Determine the [x, y] coordinate at the center of the cell enclosing the given text.  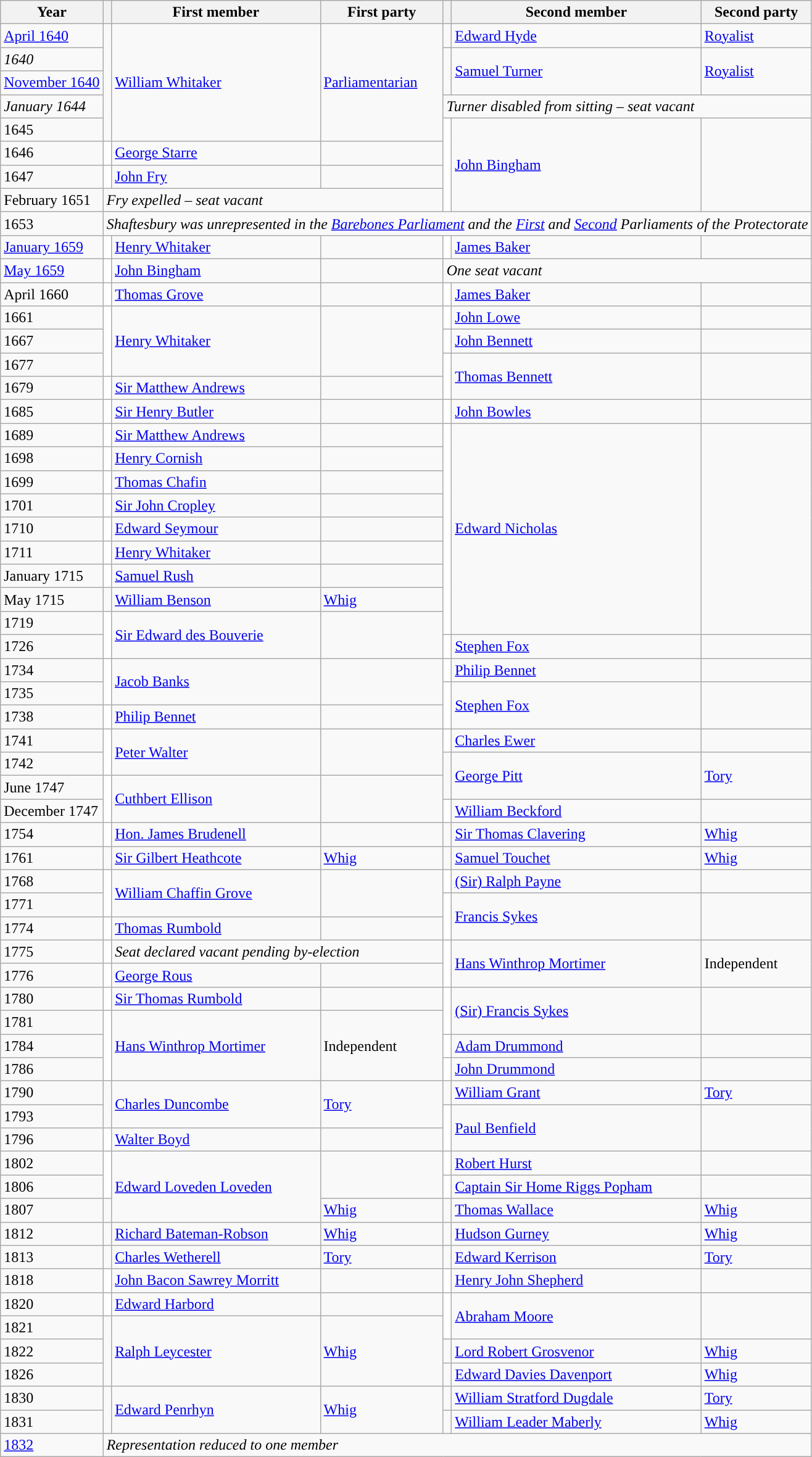
May 1715 [52, 599]
Francis Sykes [576, 916]
December 1747 [52, 811]
Cuthbert Ellison [216, 799]
1807 [52, 1210]
Captain Sir Home Riggs Popham [576, 1187]
Walter Boyd [216, 1140]
Samuel Turner [576, 71]
Paul Benfield [576, 1128]
1761 [52, 858]
1741 [52, 741]
Edward Nicholas [576, 529]
February 1651 [52, 200]
1802 [52, 1163]
(Sir) Ralph Payne [576, 881]
John Bowles [576, 412]
1820 [52, 1304]
1640 [52, 59]
John Fry [216, 176]
Abraham Moore [576, 1316]
1726 [52, 646]
Shaftesbury was unrepresented in the Barebones Parliament and the First and Second Parliaments of the Protectorate [457, 223]
1776 [52, 975]
1821 [52, 1327]
1645 [52, 130]
1826 [52, 1374]
1698 [52, 459]
1646 [52, 153]
Edward Harbord [216, 1304]
1832 [52, 1445]
Thomas Wallace [576, 1210]
William Chaffin Grove [216, 893]
1818 [52, 1281]
Sir Thomas Clavering [576, 834]
William Grant [576, 1093]
George Rous [216, 975]
1822 [52, 1351]
Lord Robert Grosvenor [576, 1351]
Edward Penrhyn [216, 1409]
Second member [576, 12]
April 1640 [52, 36]
George Pitt [576, 776]
William Leader Maberly [576, 1421]
1679 [52, 388]
Sir Edward des Bouverie [216, 634]
1790 [52, 1093]
William Beckford [576, 811]
1781 [52, 1022]
Charles Ewer [576, 741]
Adam Drummond [576, 1046]
1742 [52, 764]
Peter Walter [216, 752]
1647 [52, 176]
1774 [52, 928]
June 1747 [52, 787]
Hon. James Brudenell [216, 834]
(Sir) Francis Sykes [576, 1010]
Thomas Grove [216, 294]
William Benson [216, 599]
Thomas Bennett [576, 376]
Edward Seymour [216, 529]
1813 [52, 1257]
John Lowe [576, 318]
John Drummond [576, 1069]
1699 [52, 482]
John Bacon Sawrey Morritt [216, 1281]
1784 [52, 1046]
Charles Duncombe [216, 1105]
Sir Henry Butler [216, 412]
1701 [52, 505]
1710 [52, 529]
Thomas Rumbold [216, 928]
George Starre [216, 153]
Henry John Shepherd [576, 1281]
1768 [52, 881]
1780 [52, 998]
Fry expelled – seat vacant [273, 200]
Year [52, 12]
Jacob Banks [216, 681]
1806 [52, 1187]
1735 [52, 694]
1734 [52, 670]
1667 [52, 341]
Richard Bateman-Robson [216, 1234]
Henry Cornish [216, 459]
Thomas Chafin [216, 482]
Samuel Rush [216, 576]
Sir Gilbert Heathcote [216, 858]
Sir Thomas Rumbold [216, 998]
November 1640 [52, 83]
Ralph Leycester [216, 1351]
Edward Kerrison [576, 1257]
Samuel Touchet [576, 858]
1685 [52, 412]
Seat declared vacant pending by-election [278, 952]
One seat vacant [627, 270]
1831 [52, 1421]
1830 [52, 1398]
1738 [52, 717]
1719 [52, 623]
Sir John Cropley [216, 505]
William Stratford Dugdale [576, 1398]
January 1715 [52, 576]
1653 [52, 223]
1812 [52, 1234]
Hudson Gurney [576, 1234]
January 1644 [52, 106]
1711 [52, 552]
April 1660 [52, 294]
1793 [52, 1116]
1796 [52, 1140]
Edward Loveden Loveden [216, 1187]
Parliamentarian [381, 83]
1689 [52, 435]
Turner disabled from sitting – seat vacant [627, 106]
Second party [756, 12]
First member [216, 12]
Charles Wetherell [216, 1257]
January 1659 [52, 247]
Robert Hurst [576, 1163]
1677 [52, 365]
Edward Davies Davenport [576, 1374]
1754 [52, 834]
May 1659 [52, 270]
Edward Hyde [576, 36]
1771 [52, 905]
First party [381, 12]
1775 [52, 952]
1661 [52, 318]
Representation reduced to one member [457, 1445]
John Bennett [576, 341]
William Whitaker [216, 83]
1786 [52, 1069]
